Capture the cell that displays the provided text and extract its (x, y) central coordinate. 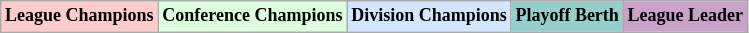
Playoff Berth (567, 16)
League Champions (80, 16)
Conference Champions (252, 16)
League Leader (685, 16)
Division Champions (429, 16)
